Provide the (X, Y) coordinate of the cell's center where the given text is located.  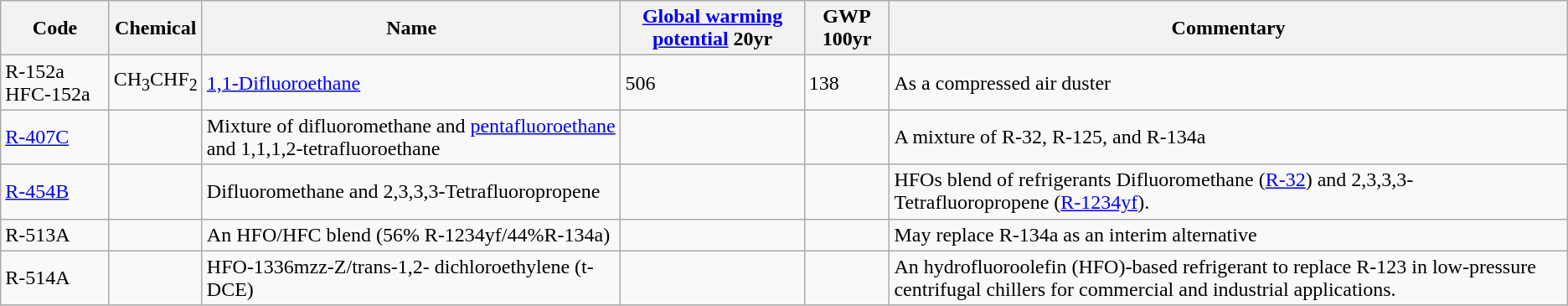
Commentary (1228, 29)
HFOs blend of refrigerants Difluoromethane (R-32) and 2,3,3,3-Tetrafluoropropene (R-1234yf). (1228, 191)
GWP 100yr (847, 29)
R-407C (55, 137)
Difluoromethane and 2,3,3,3-Tetrafluoropropene (411, 191)
Mixture of difluoromethane and pentafluoroethane and 1,1,1,2-tetrafluoroethane (411, 137)
CH3CHF2 (156, 82)
R-454B (55, 191)
506 (712, 82)
Name (411, 29)
A mixture of R-32, R-125, and R-134a (1228, 137)
As a compressed air duster (1228, 82)
An HFO/HFC blend (56% R-1234yf/44%R-134a) (411, 235)
May replace R-134a as an interim alternative (1228, 235)
R-514A (55, 278)
R-513A (55, 235)
Global warming potential 20yr (712, 29)
An hydrofluoroolefin (HFO)-based refrigerant to replace R-123 in low-pressure centrifugal chillers for commercial and industrial applications. (1228, 278)
Chemical (156, 29)
Code (55, 29)
138 (847, 82)
HFO-1336mzz-Z/trans-1,2- dichloroethylene (t-DCE) (411, 278)
1,1-Difluoroethane (411, 82)
R-152a HFC-152a (55, 82)
